Search for the cell housing the specified text and yield its (x, y) center coordinate. 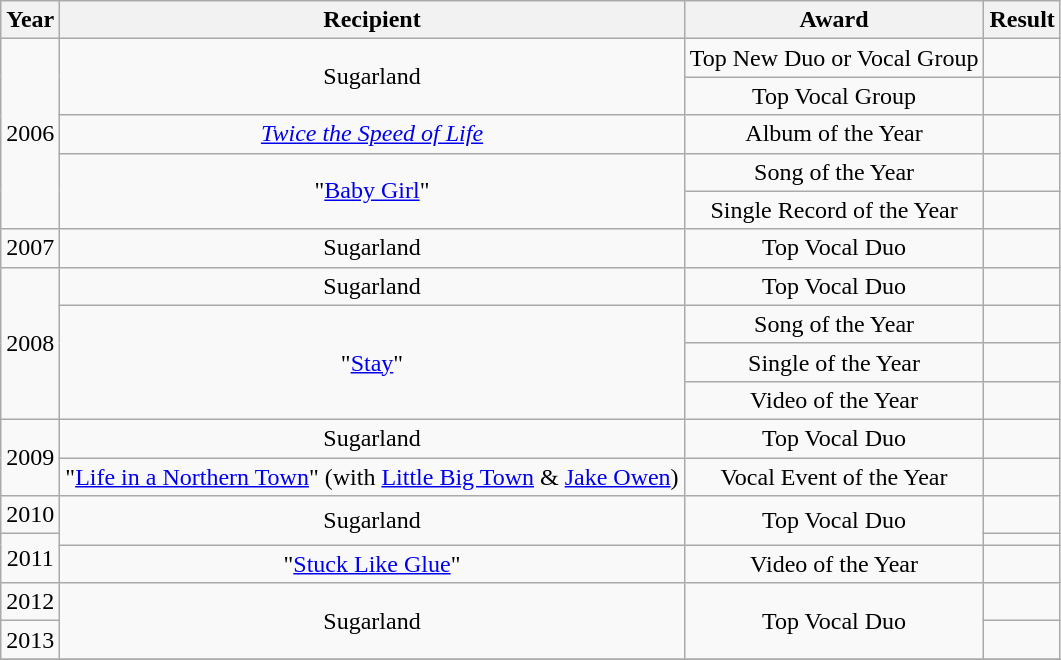
Recipient (372, 20)
Top New Duo or Vocal Group (834, 58)
2011 (30, 558)
"Life in a Northern Town" (with Little Big Town & Jake Owen) (372, 477)
"Baby Girl" (372, 191)
Year (30, 20)
Album of the Year (834, 134)
Top Vocal Group (834, 96)
Award (834, 20)
2006 (30, 134)
2008 (30, 343)
2007 (30, 248)
Single Record of the Year (834, 210)
2009 (30, 457)
2012 (30, 602)
2013 (30, 640)
Single of the Year (834, 362)
Vocal Event of the Year (834, 477)
Result (1022, 20)
Twice the Speed of Life (372, 134)
"Stuck Like Glue" (372, 564)
"Stay" (372, 362)
2010 (30, 515)
